Provide the (x, y) coordinate of the cell's center where the given text is located.  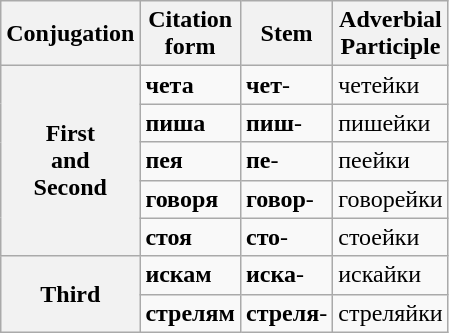
искам (190, 275)
Stem (286, 34)
говор- (286, 199)
стоейки (391, 237)
AdverbialParticiple (391, 34)
пишейки (391, 123)
сто- (286, 237)
Third (70, 294)
чета (190, 85)
стрелям (190, 313)
Citationform (190, 34)
говоря (190, 199)
говорейки (391, 199)
чет- (286, 85)
Conjugation (70, 34)
искайки (391, 275)
пеейки (391, 161)
First and Second (70, 161)
стоя (190, 237)
пея (190, 161)
пиша (190, 123)
четейки (391, 85)
пе- (286, 161)
иска- (286, 275)
стреля- (286, 313)
стреляйки (391, 313)
пиш- (286, 123)
